Find where the given text appears and provide that cell's center as (X, Y) coordinate. 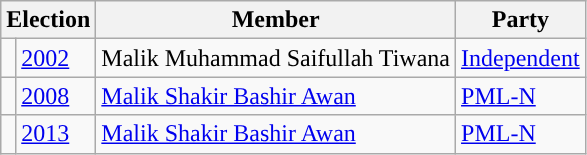
Member (276, 20)
2013 (56, 134)
2002 (56, 58)
Election (48, 20)
Malik Muhammad Saifullah Tiwana (276, 58)
Party (521, 20)
2008 (56, 96)
Independent (521, 58)
